Determine the (x, y) coordinate at the center of the cell enclosing the given text.  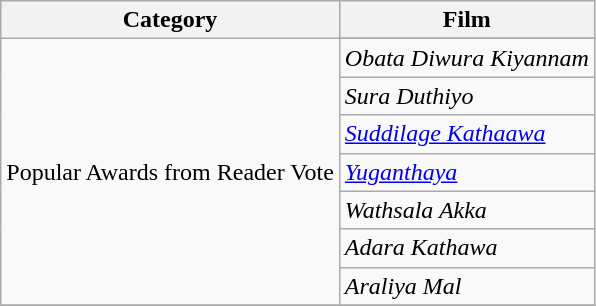
Popular Awards from Reader Vote (170, 172)
Film (466, 20)
Sura Duthiyo (466, 96)
Araliya Mal (466, 286)
Adara Kathawa (466, 248)
Suddilage Kathaawa (466, 134)
Obata Diwura Kiyannam (466, 58)
Wathsala Akka (466, 210)
Category (170, 20)
Yuganthaya (466, 172)
